From the cell containing the given text, extract its center point as (X, Y) coordinate. 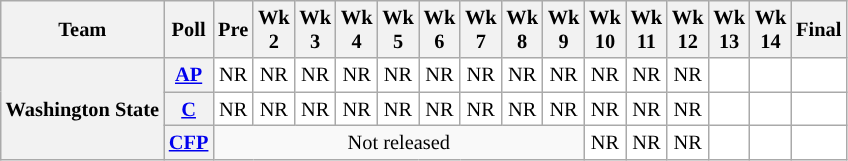
Wk11 (646, 29)
C (188, 109)
Wk3 (316, 29)
Pre (233, 29)
Not released (398, 142)
Team (82, 29)
AP (188, 75)
Wk7 (480, 29)
Poll (188, 29)
Wk5 (398, 29)
Wk2 (274, 29)
Wk14 (770, 29)
Wk8 (522, 29)
Wk10 (604, 29)
Wk13 (728, 29)
CFP (188, 142)
Wk12 (688, 29)
Final (818, 29)
Washington State (82, 108)
Wk4 (356, 29)
Wk9 (564, 29)
Wk6 (440, 29)
